Extract the (x, y) coordinate from the center of the cell holding the provided text.  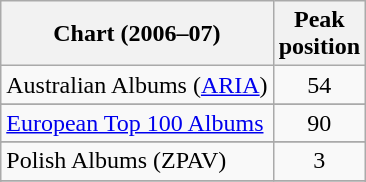
European Top 100 Albums (137, 123)
54 (319, 85)
Chart (2006–07) (137, 34)
3 (319, 161)
Peakposition (319, 34)
Australian Albums (ARIA) (137, 85)
90 (319, 123)
Polish Albums (ZPAV) (137, 161)
